For the text-containing cell, return its midpoint in (x, y) coordinate format. 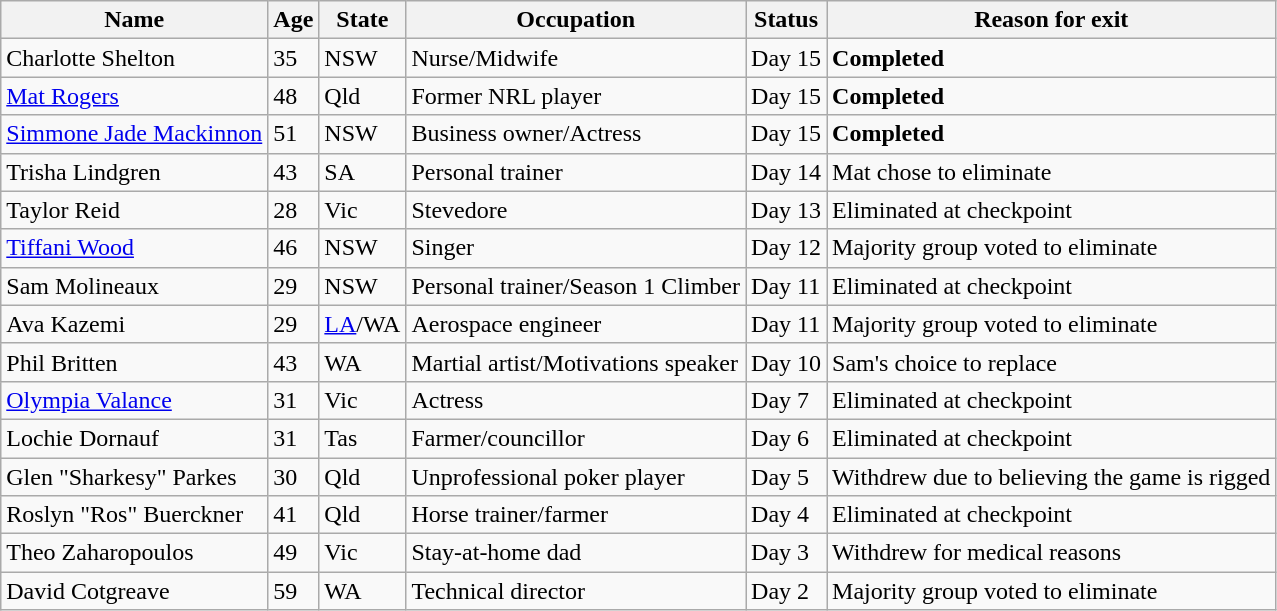
Day 10 (786, 362)
Trisha Lindgren (134, 172)
28 (294, 210)
46 (294, 248)
Stevedore (576, 210)
Reason for exit (1052, 20)
Tas (362, 438)
SA (362, 172)
Unprofessional poker player (576, 477)
Day 12 (786, 248)
Name (134, 20)
Withdrew for medical reasons (1052, 553)
Martial artist/Motivations speaker (576, 362)
Actress (576, 400)
Day 14 (786, 172)
Age (294, 20)
48 (294, 96)
Horse trainer/farmer (576, 515)
Sam's choice to replace (1052, 362)
Business owner/Actress (576, 134)
Singer (576, 248)
Olympia Valance (134, 400)
Ava Kazemi (134, 324)
41 (294, 515)
LA/WA (362, 324)
35 (294, 58)
Personal trainer/Season 1 Climber (576, 286)
Day 13 (786, 210)
Tiffani Wood (134, 248)
Day 6 (786, 438)
Farmer/councillor (576, 438)
Day 3 (786, 553)
Roslyn "Ros" Buerckner (134, 515)
Occupation (576, 20)
Mat Rogers (134, 96)
Sam Molineaux (134, 286)
Day 5 (786, 477)
49 (294, 553)
Charlotte Shelton (134, 58)
Theo Zaharopoulos (134, 553)
Withdrew due to believing the game is rigged (1052, 477)
Status (786, 20)
Personal trainer (576, 172)
Day 7 (786, 400)
30 (294, 477)
Lochie Dornauf (134, 438)
Taylor Reid (134, 210)
Nurse/Midwife (576, 58)
Phil Britten (134, 362)
Day 4 (786, 515)
51 (294, 134)
State (362, 20)
Glen "Sharkesy" Parkes (134, 477)
Aerospace engineer (576, 324)
Simmone Jade Mackinnon (134, 134)
Technical director (576, 591)
David Cotgreave (134, 591)
59 (294, 591)
Former NRL player (576, 96)
Mat chose to eliminate (1052, 172)
Day 2 (786, 591)
Stay-at-home dad (576, 553)
